Pinpoint the cell where the given text exists, returning its [X, Y] midpoint coordinate. 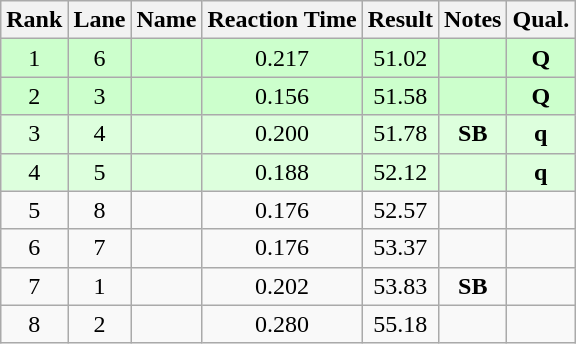
51.02 [400, 58]
Notes [473, 20]
Result [400, 20]
53.83 [400, 286]
Lane [100, 20]
0.202 [282, 286]
52.12 [400, 172]
51.78 [400, 134]
53.37 [400, 248]
0.280 [282, 324]
0.188 [282, 172]
Qual. [541, 20]
Rank [34, 20]
51.58 [400, 96]
55.18 [400, 324]
Name [166, 20]
0.217 [282, 58]
52.57 [400, 210]
0.200 [282, 134]
0.156 [282, 96]
Reaction Time [282, 20]
